Scan for the cell matching the given text and deliver its [X, Y] coordinate at center. 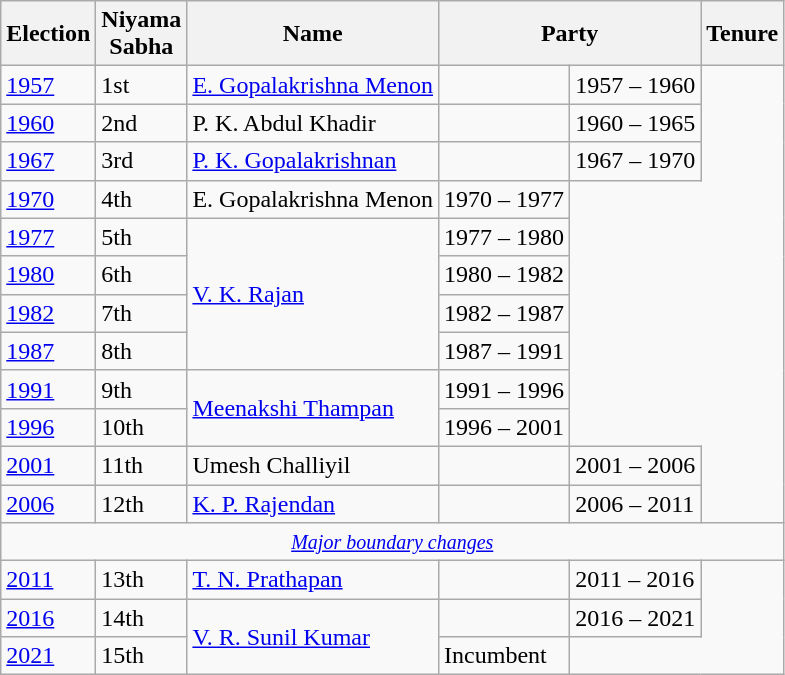
3rd [142, 161]
1977 [48, 237]
1982 – 1987 [504, 313]
2nd [142, 123]
Election [48, 34]
2021 [48, 656]
1960 – 1965 [636, 123]
NiyamaSabha [142, 34]
V. K. Rajan [313, 294]
2016 [48, 618]
Incumbent [504, 656]
2011 – 2016 [636, 580]
7th [142, 313]
9th [142, 389]
1970 [48, 199]
8th [142, 351]
1991 [48, 389]
1982 [48, 313]
2001 [48, 465]
1967 [48, 161]
1987 [48, 351]
K. P. Rajendan [313, 503]
Major boundary changes [392, 542]
2001 – 2006 [636, 465]
1980 – 1982 [504, 275]
2011 [48, 580]
Umesh Challiyil [313, 465]
1957 – 1960 [636, 85]
Party [570, 34]
Name [313, 34]
12th [142, 503]
14th [142, 618]
6th [142, 275]
1967 – 1970 [636, 161]
1991 – 1996 [504, 389]
10th [142, 427]
T. N. Prathapan [313, 580]
1970 – 1977 [504, 199]
1987 – 1991 [504, 351]
P. K. Abdul Khadir [313, 123]
P. K. Gopalakrishnan [313, 161]
5th [142, 237]
15th [142, 656]
Meenakshi Thampan [313, 408]
2006 [48, 503]
1996 [48, 427]
1st [142, 85]
Tenure [742, 34]
1996 – 2001 [504, 427]
11th [142, 465]
13th [142, 580]
1980 [48, 275]
1957 [48, 85]
2016 – 2021 [636, 618]
V. R. Sunil Kumar [313, 637]
2006 – 2011 [636, 503]
1977 – 1980 [504, 237]
4th [142, 199]
1960 [48, 123]
